Extract the [x, y] coordinate from the center of the cell holding the provided text.  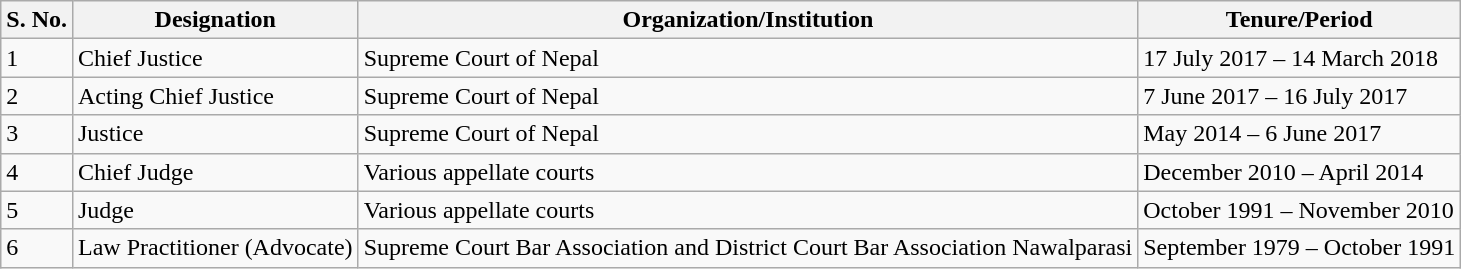
7 June 2017 – 16 July 2017 [1300, 96]
4 [37, 172]
Organization/Institution [748, 20]
Supreme Court Bar Association and District Court Bar Association Nawalparasi [748, 248]
September 1979 – October 1991 [1300, 248]
6 [37, 248]
5 [37, 210]
Justice [215, 134]
3 [37, 134]
Judge [215, 210]
Designation [215, 20]
Chief Justice [215, 58]
Law Practitioner (Advocate) [215, 248]
1 [37, 58]
October 1991 – November 2010 [1300, 210]
Acting Chief Justice [215, 96]
Tenure/Period [1300, 20]
Chief Judge [215, 172]
May 2014 – 6 June 2017 [1300, 134]
December 2010 – April 2014 [1300, 172]
S. No. [37, 20]
17 July 2017 – 14 March 2018 [1300, 58]
2 [37, 96]
